Capture the cell that displays the provided text and extract its (x, y) central coordinate. 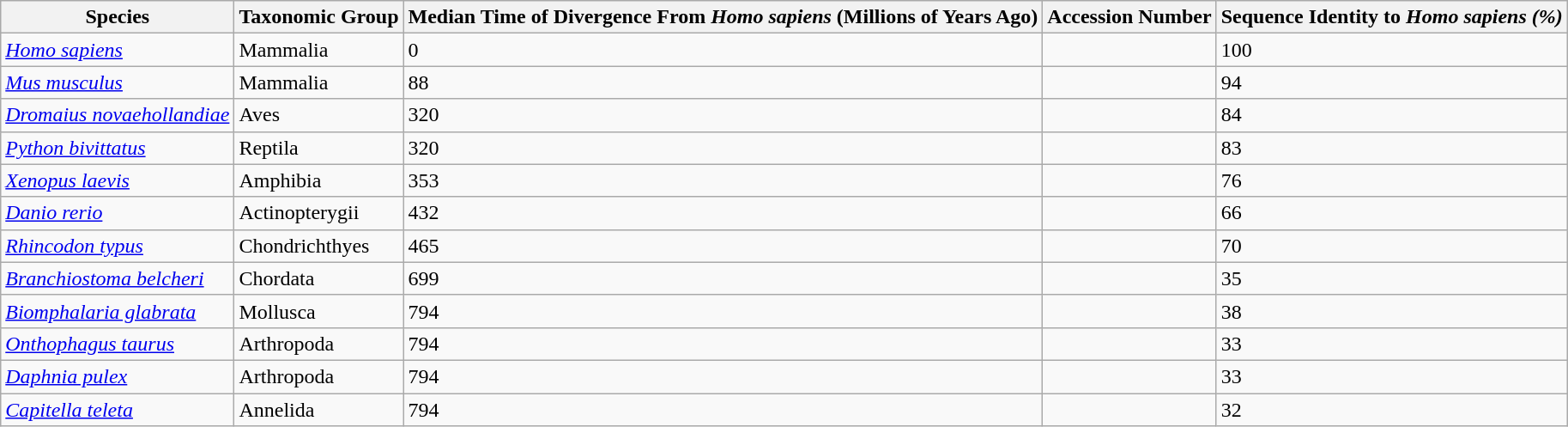
Taxonomic Group (319, 17)
Danio rerio (118, 213)
66 (1392, 213)
76 (1392, 180)
465 (723, 246)
35 (1392, 278)
Dromaius novaehollandiae (118, 115)
84 (1392, 115)
Aves (319, 115)
83 (1392, 148)
Chordata (319, 278)
Biomphalaria glabrata (118, 311)
Mus musculus (118, 82)
100 (1392, 50)
32 (1392, 410)
94 (1392, 82)
Branchiostoma belcheri (118, 278)
Chondrichthyes (319, 246)
70 (1392, 246)
Species (118, 17)
88 (723, 82)
Reptila (319, 148)
Python bivittatus (118, 148)
Actinopterygii (319, 213)
353 (723, 180)
0 (723, 50)
Sequence Identity to Homo sapiens (%) (1392, 17)
Homo sapiens (118, 50)
Median Time of Divergence From Homo sapiens (Millions of Years Ago) (723, 17)
Capitella teleta (118, 410)
Accession Number (1129, 17)
Mollusca (319, 311)
Rhincodon typus (118, 246)
432 (723, 213)
Onthophagus taurus (118, 344)
38 (1392, 311)
Daphnia pulex (118, 376)
Annelida (319, 410)
Xenopus laevis (118, 180)
Amphibia (319, 180)
699 (723, 278)
